Provide the [x, y] coordinate of the cell's center where the given text is located.  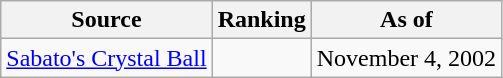
Source [106, 20]
November 4, 2002 [406, 58]
As of [406, 20]
Sabato's Crystal Ball [106, 58]
Ranking [262, 20]
